Determine the (X, Y) coordinate at the center of the cell enclosing the given text.  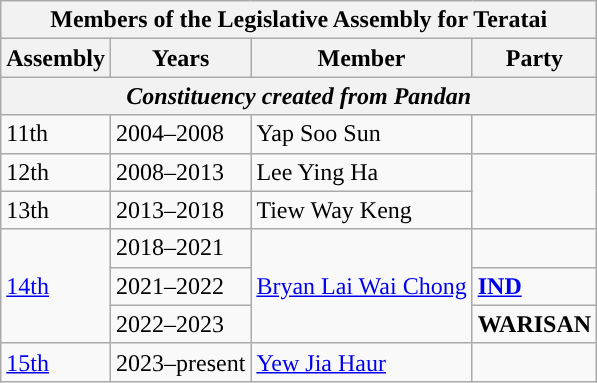
Party (534, 58)
15th (56, 362)
2021–2022 (180, 286)
12th (56, 172)
Yap Soo Sun (362, 134)
Lee Ying Ha (362, 172)
2008–2013 (180, 172)
Years (180, 58)
IND (534, 286)
2018–2021 (180, 248)
13th (56, 210)
11th (56, 134)
2004–2008 (180, 134)
WARISAN (534, 324)
2023–present (180, 362)
Constituency created from Pandan (299, 96)
14th (56, 286)
Assembly (56, 58)
Tiew Way Keng (362, 210)
2022–2023 (180, 324)
Yew Jia Haur (362, 362)
Member (362, 58)
Members of the Legislative Assembly for Teratai (299, 20)
2013–2018 (180, 210)
Bryan Lai Wai Chong (362, 286)
